For the text-containing cell, return its midpoint in (X, Y) coordinate format. 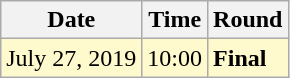
10:00 (175, 58)
Time (175, 20)
July 27, 2019 (72, 58)
Final (248, 58)
Date (72, 20)
Round (248, 20)
